For the text-containing cell, return its midpoint in [x, y] coordinate format. 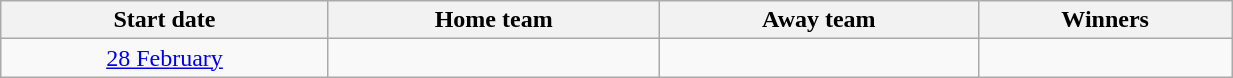
28 February [164, 58]
Winners [1106, 20]
Away team [819, 20]
Home team [494, 20]
Start date [164, 20]
